Return the [X, Y] coordinate for the center point of the cell that contains the specified text.  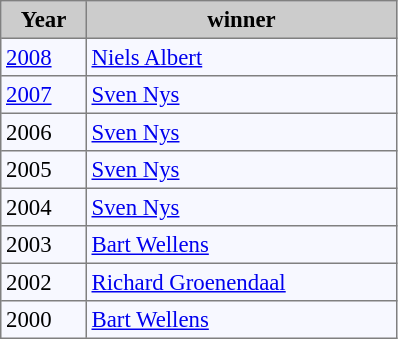
2007 [44, 95]
2002 [44, 282]
2008 [44, 57]
2003 [44, 245]
2006 [44, 132]
2004 [44, 207]
2005 [44, 170]
Richard Groenendaal [241, 282]
winner [241, 20]
2000 [44, 320]
Niels Albert [241, 57]
Year [44, 20]
